Locate the cell with the specified text and output its [X, Y] center coordinate. 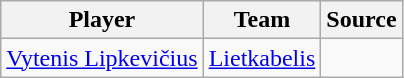
Source [362, 20]
Player [102, 20]
Lietkabelis [262, 58]
Vytenis Lipkevičius [102, 58]
Team [262, 20]
